Search for the cell housing the specified text and yield its (X, Y) center coordinate. 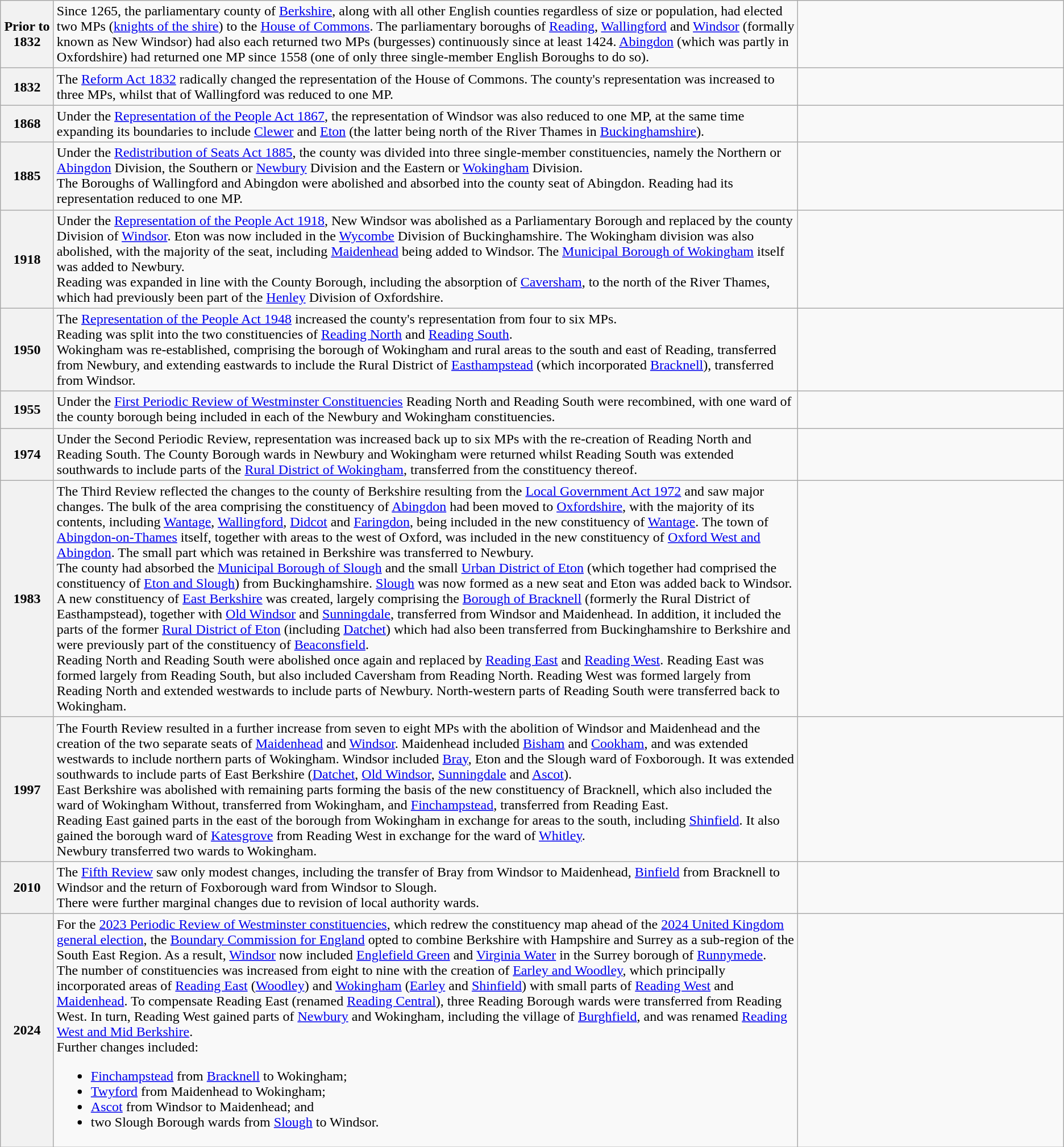
1950 (27, 350)
1983 (27, 599)
1997 (27, 789)
1885 (27, 176)
2010 (27, 887)
Prior to 1832 (27, 34)
1955 (27, 409)
1974 (27, 454)
1832 (27, 86)
1918 (27, 259)
2024 (27, 1030)
1868 (27, 124)
